Locate the cell with the specified text and output its (X, Y) center coordinate. 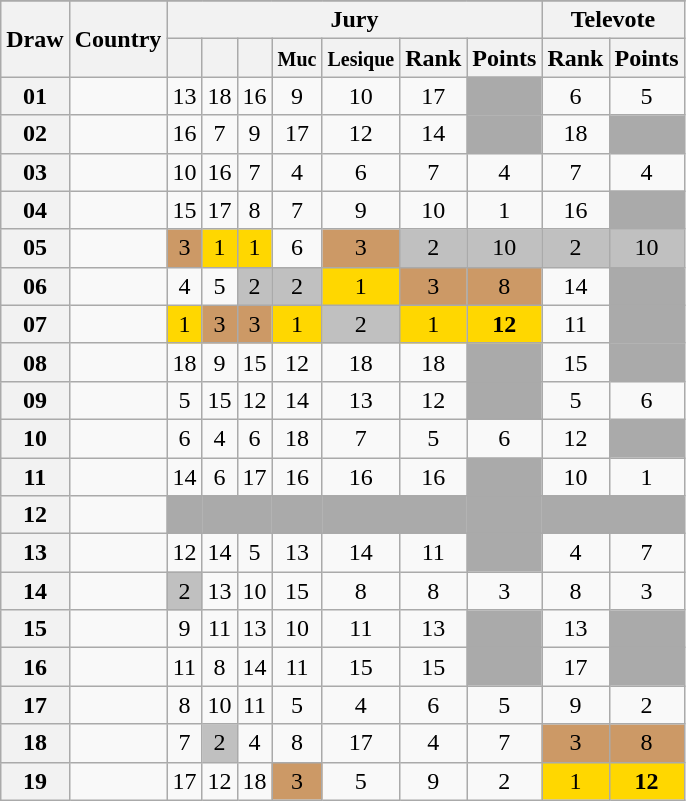
07 (35, 324)
05 (35, 248)
Draw (35, 39)
Televote (613, 20)
02 (35, 134)
01 (35, 96)
Lesique (361, 58)
Country (118, 39)
09 (35, 400)
03 (35, 172)
06 (35, 286)
Muc (297, 58)
08 (35, 362)
04 (35, 210)
19 (35, 781)
Jury (354, 20)
